Provide the (X, Y) coordinate of the cell's center where the given text is located.  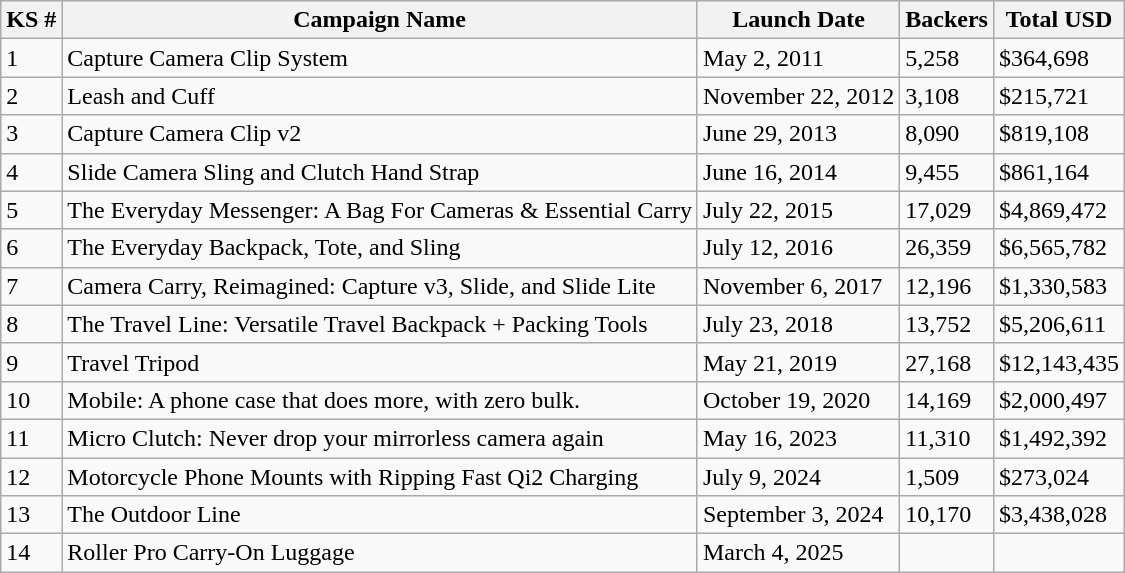
Camera Carry, Reimagined: Capture v3, Slide, and Slide Lite (380, 286)
Capture Camera Clip v2 (380, 134)
$12,143,435 (1058, 362)
Backers (947, 20)
8,090 (947, 134)
The Outdoor Line (380, 515)
$3,438,028 (1058, 515)
June 29, 2013 (798, 134)
Total USD (1058, 20)
$819,108 (1058, 134)
3,108 (947, 96)
The Everyday Messenger: A Bag For Cameras & Essential Carry (380, 210)
$2,000,497 (1058, 400)
11 (32, 438)
Motorcycle Phone Mounts with Ripping Fast Qi2 Charging (380, 477)
October 19, 2020 (798, 400)
Slide Camera Sling and Clutch Hand Strap (380, 172)
13,752 (947, 324)
10 (32, 400)
17,029 (947, 210)
13 (32, 515)
11,310 (947, 438)
3 (32, 134)
$215,721 (1058, 96)
6 (32, 248)
7 (32, 286)
June 16, 2014 (798, 172)
July 23, 2018 (798, 324)
Roller Pro Carry-On Luggage (380, 553)
July 9, 2024 (798, 477)
September 3, 2024 (798, 515)
10,170 (947, 515)
4 (32, 172)
12,196 (947, 286)
The Everyday Backpack, Tote, and Sling (380, 248)
May 2, 2011 (798, 58)
The Travel Line: Versatile Travel Backpack + Packing Tools (380, 324)
2 (32, 96)
Capture Camera Clip System (380, 58)
May 16, 2023 (798, 438)
14,169 (947, 400)
Launch Date (798, 20)
Travel Tripod (380, 362)
Mobile: A phone case that does more, with zero bulk. (380, 400)
5 (32, 210)
November 6, 2017 (798, 286)
1 (32, 58)
$6,565,782 (1058, 248)
14 (32, 553)
$5,206,611 (1058, 324)
July 12, 2016 (798, 248)
March 4, 2025 (798, 553)
$364,698 (1058, 58)
$4,869,472 (1058, 210)
9 (32, 362)
May 21, 2019 (798, 362)
$273,024 (1058, 477)
July 22, 2015 (798, 210)
$1,492,392 (1058, 438)
November 22, 2012 (798, 96)
12 (32, 477)
27,168 (947, 362)
1,509 (947, 477)
26,359 (947, 248)
Campaign Name (380, 20)
8 (32, 324)
$1,330,583 (1058, 286)
Leash and Cuff (380, 96)
5,258 (947, 58)
Micro Clutch: Never drop your mirrorless camera again (380, 438)
9,455 (947, 172)
KS # (32, 20)
$861,164 (1058, 172)
